Identify which cell holds the provided text, then report its (X, Y) central coordinate. 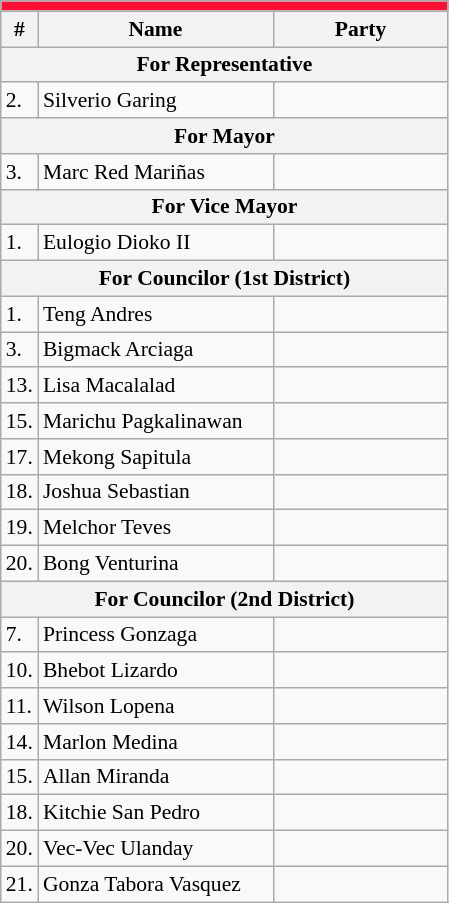
13. (20, 386)
For Councilor (2nd District) (224, 599)
7. (20, 635)
Mekong Sapitula (156, 457)
Wilson Lopena (156, 706)
Silverio Garing (156, 101)
Joshua Sebastian (156, 492)
Melchor Teves (156, 528)
# (20, 29)
10. (20, 671)
Princess Gonzaga (156, 635)
Eulogio Dioko II (156, 243)
Marlon Medina (156, 742)
Lisa Macalalad (156, 386)
Gonza Tabora Vasquez (156, 884)
Name (156, 29)
11. (20, 706)
Bigmack Arciaga (156, 350)
2. (20, 101)
Allan Miranda (156, 777)
For Vice Mayor (224, 207)
For Representative (224, 65)
19. (20, 528)
Vec-Vec Ulanday (156, 849)
Marc Red Mariñas (156, 172)
14. (20, 742)
Marichu Pagkalinawan (156, 421)
Teng Andres (156, 314)
Party (360, 29)
For Councilor (1st District) (224, 279)
Kitchie San Pedro (156, 813)
Bhebot Lizardo (156, 671)
17. (20, 457)
Bong Venturina (156, 564)
For Mayor (224, 136)
21. (20, 884)
